Find where the given text appears and provide that cell's center as [x, y] coordinate. 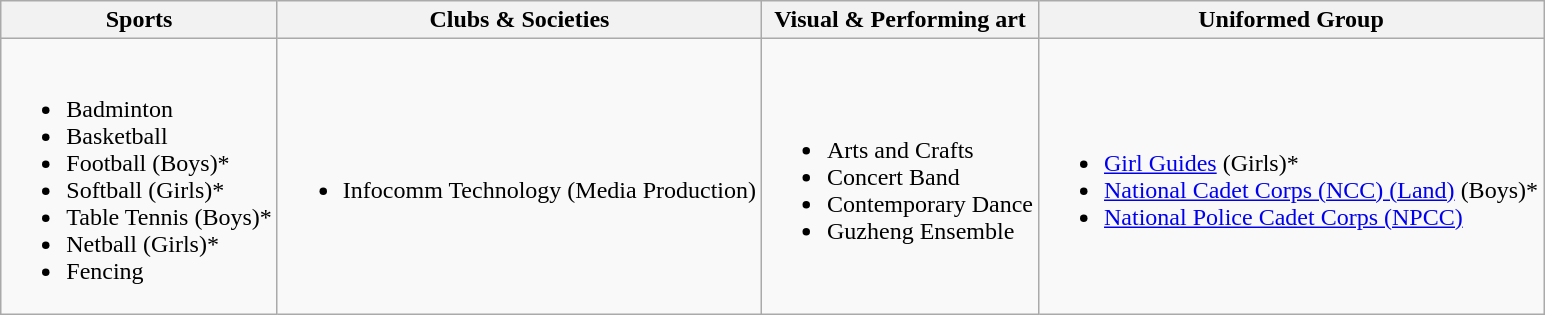
Uniformed Group [1290, 20]
BadmintonBasketballFootball (Boys)*Softball (Girls)*Table Tennis (Boys)*Netball (Girls)*Fencing [140, 176]
Sports [140, 20]
Visual & Performing art [900, 20]
Clubs & Societies [519, 20]
Infocomm Technology (Media Production) [519, 176]
Arts and CraftsConcert BandContemporary DanceGuzheng Ensemble [900, 176]
Girl Guides (Girls)*National Cadet Corps (NCC) (Land) (Boys)*National Police Cadet Corps (NPCC) [1290, 176]
